From the cell containing the given text, extract its center point as [X, Y] coordinate. 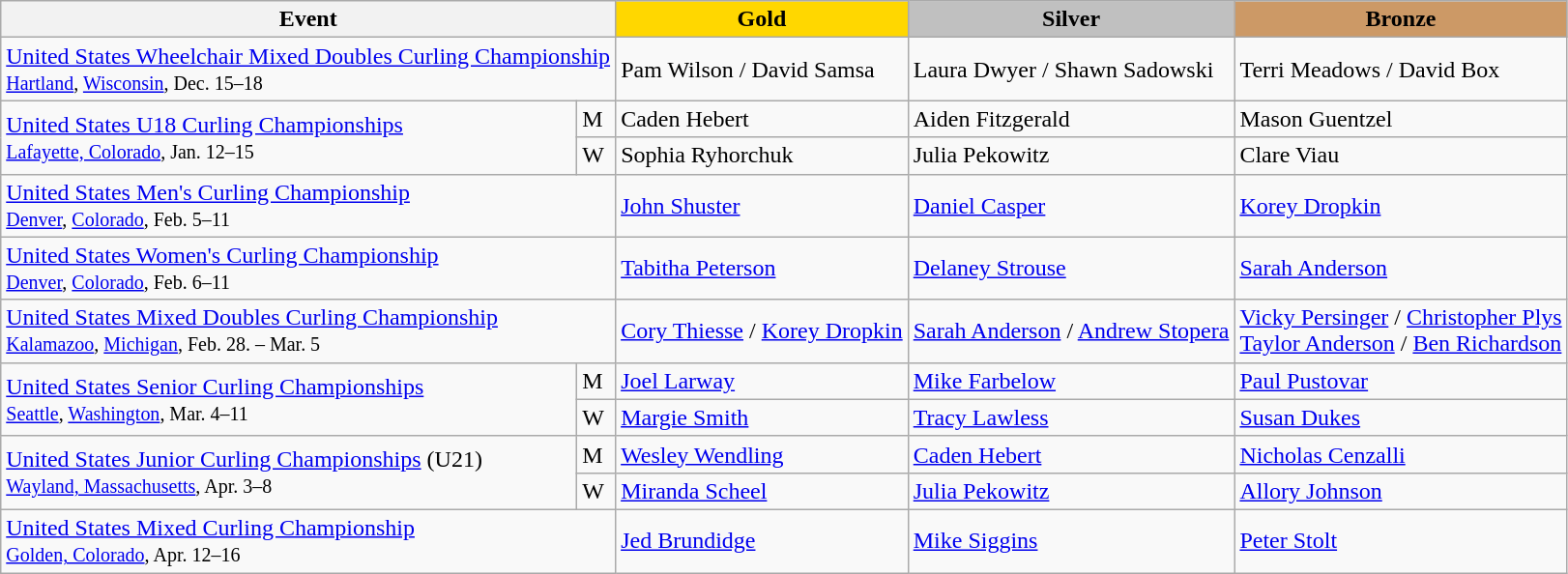
Jed Brundidge [762, 541]
Sarah Anderson / Andrew Stopera [1071, 330]
Daniel Casper [1071, 205]
Cory Thiesse / Korey Dropkin [762, 330]
United States U18 Curling Championships Lafayette, Colorado, Jan. 12–15 [289, 137]
Bronze [1401, 19]
Sophia Ryhorchuk [762, 156]
United States Junior Curling Championships (U21) Wayland, Massachusetts, Apr. 3–8 [289, 473]
United States Men's Curling Championship Denver, Colorado, Feb. 5–11 [308, 205]
Terri Meadows / David Box [1401, 70]
Nicholas Cenzalli [1401, 454]
Event [308, 19]
Mike Farbelow [1071, 381]
Laura Dwyer / Shawn Sadowski [1071, 70]
Mike Siggins [1071, 541]
Miranda Scheel [762, 491]
Tracy Lawless [1071, 417]
United States Women's Curling Championship Denver, Colorado, Feb. 6–11 [308, 269]
Margie Smith [762, 417]
Pam Wilson / David Samsa [762, 70]
Peter Stolt [1401, 541]
Korey Dropkin [1401, 205]
Vicky Persinger / Christopher Plys Taylor Anderson / Ben Richardson [1401, 330]
Joel Larway [762, 381]
Silver [1071, 19]
Tabitha Peterson [762, 269]
United States Mixed Curling Championship Golden, Colorado, Apr. 12–16 [308, 541]
Clare Viau [1401, 156]
Wesley Wendling [762, 454]
Sarah Anderson [1401, 269]
United States Senior Curling Championships Seattle, Washington, Mar. 4–11 [289, 399]
Paul Pustovar [1401, 381]
United States Wheelchair Mixed Doubles Curling Championship Hartland, Wisconsin, Dec. 15–18 [308, 70]
John Shuster [762, 205]
Susan Dukes [1401, 417]
Mason Guentzel [1401, 119]
Aiden Fitzgerald [1071, 119]
Gold [762, 19]
Delaney Strouse [1071, 269]
Allory Johnson [1401, 491]
United States Mixed Doubles Curling Championship Kalamazoo, Michigan, Feb. 28. – Mar. 5 [308, 330]
